Pinpoint the cell where the given text exists, returning its (x, y) midpoint coordinate. 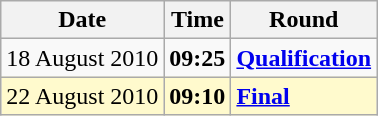
Final (304, 96)
Time (198, 20)
22 August 2010 (82, 96)
09:10 (198, 96)
Round (304, 20)
Date (82, 20)
09:25 (198, 58)
18 August 2010 (82, 58)
Qualification (304, 58)
